Determine the (X, Y) coordinate at the center of the cell enclosing the given text.  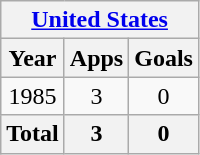
Year (33, 58)
Apps (96, 58)
United States (100, 20)
Goals (164, 58)
Total (33, 134)
1985 (33, 96)
